Determine the (x, y) coordinate at the center of the cell enclosing the given text.  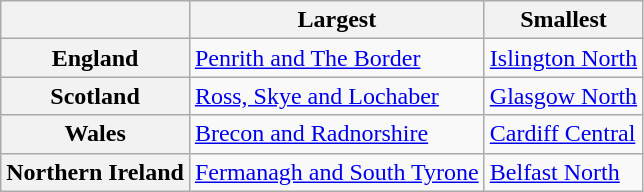
Fermanagh and South Tyrone (336, 172)
Cardiff Central (563, 134)
Islington North (563, 58)
Northern Ireland (96, 172)
Ross, Skye and Lochaber (336, 96)
Belfast North (563, 172)
Scotland (96, 96)
Largest (336, 20)
Brecon and Radnorshire (336, 134)
Penrith and The Border (336, 58)
England (96, 58)
Glasgow North (563, 96)
Wales (96, 134)
Smallest (563, 20)
